Detect which cell encompasses the target text, then output its [X, Y] center coordinate. 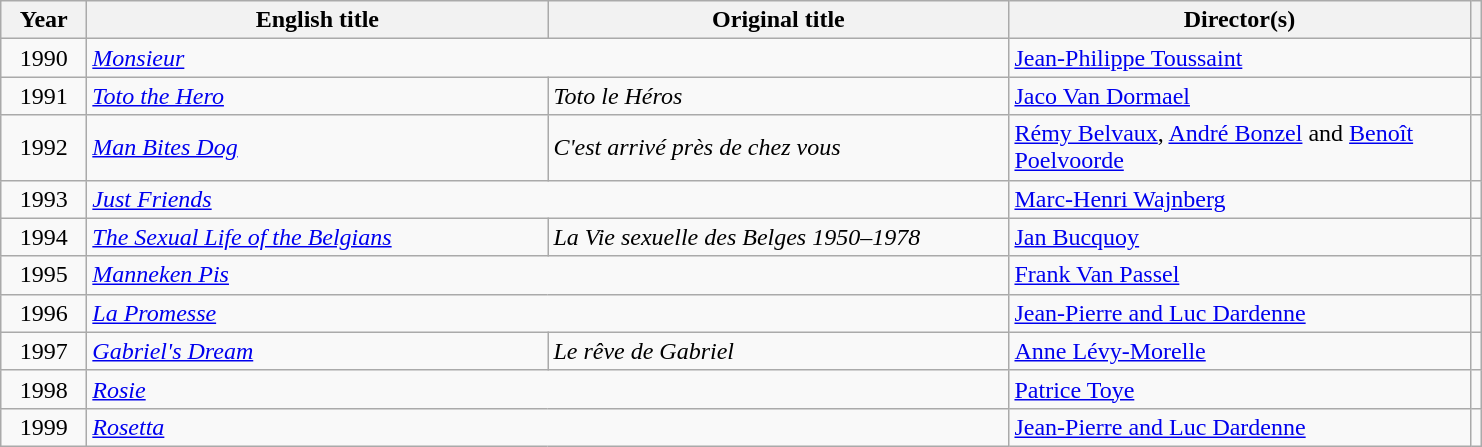
Man Bites Dog [318, 148]
English title [318, 20]
Rosetta [548, 427]
Monsieur [548, 58]
Rosie [548, 389]
Original title [778, 20]
1995 [44, 275]
Le rêve de Gabriel [778, 351]
Anne Lévy-Morelle [1240, 351]
Jan Bucquoy [1240, 237]
Gabriel's Dream [318, 351]
Toto the Hero [318, 96]
1996 [44, 313]
1991 [44, 96]
Director(s) [1240, 20]
Year [44, 20]
Just Friends [548, 199]
Marc-Henri Wajnberg [1240, 199]
Jean-Philippe Toussaint [1240, 58]
1993 [44, 199]
Manneken Pis [548, 275]
La Vie sexuelle des Belges 1950–1978 [778, 237]
C'est arrivé près de chez vous [778, 148]
Rémy Belvaux, André Bonzel and Benoît Poelvoorde [1240, 148]
Toto le Héros [778, 96]
1997 [44, 351]
1999 [44, 427]
Patrice Toye [1240, 389]
La Promesse [548, 313]
1998 [44, 389]
Frank Van Passel [1240, 275]
1992 [44, 148]
The Sexual Life of the Belgians [318, 237]
1990 [44, 58]
1994 [44, 237]
Jaco Van Dormael [1240, 96]
